Provide the [X, Y] coordinate of the cell's center where the given text is located.  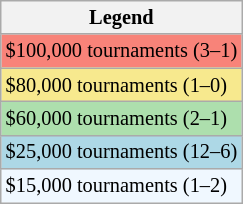
$15,000 tournaments (1–2) [122, 186]
Legend [122, 17]
$80,000 tournaments (1–0) [122, 85]
$60,000 tournaments (2–1) [122, 118]
$100,000 tournaments (3–1) [122, 51]
$25,000 tournaments (12–6) [122, 152]
